Output the (X, Y) coordinate of the center of the cell containing the given text.  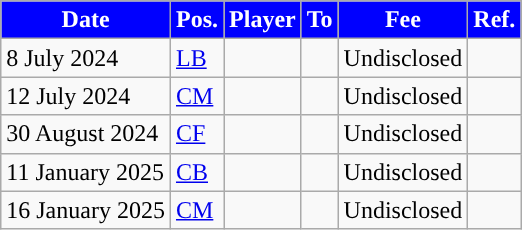
11 January 2025 (86, 172)
Date (86, 20)
CB (196, 172)
Pos. (196, 20)
Fee (403, 20)
8 July 2024 (86, 58)
To (320, 20)
Player (263, 20)
16 January 2025 (86, 210)
LB (196, 58)
12 July 2024 (86, 96)
Ref. (494, 20)
30 August 2024 (86, 134)
CF (196, 134)
